Return [x, y] of the center of cell containing provided text 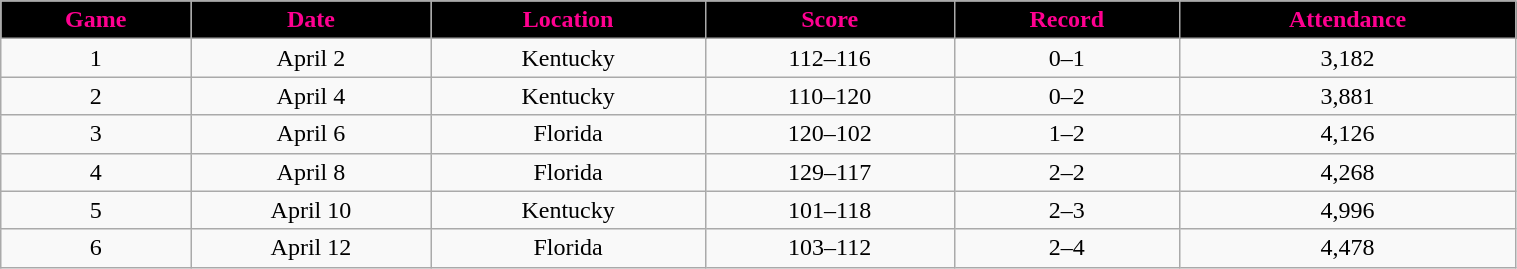
120–102 [830, 134]
4,478 [1348, 248]
101–118 [830, 210]
April 4 [312, 96]
110–120 [830, 96]
April 2 [312, 58]
103–112 [830, 248]
6 [96, 248]
Location [568, 20]
Game [96, 20]
4 [96, 172]
April 8 [312, 172]
4,996 [1348, 210]
3,881 [1348, 96]
5 [96, 210]
April 10 [312, 210]
April 12 [312, 248]
2–2 [1066, 172]
112–116 [830, 58]
0–2 [1066, 96]
3 [96, 134]
4,268 [1348, 172]
2 [96, 96]
1–2 [1066, 134]
Record [1066, 20]
129–117 [830, 172]
Attendance [1348, 20]
3,182 [1348, 58]
Score [830, 20]
1 [96, 58]
0–1 [1066, 58]
2–3 [1066, 210]
4,126 [1348, 134]
Date [312, 20]
April 6 [312, 134]
2–4 [1066, 248]
